Provide the [x, y] coordinate of the cell's center where the given text is located.  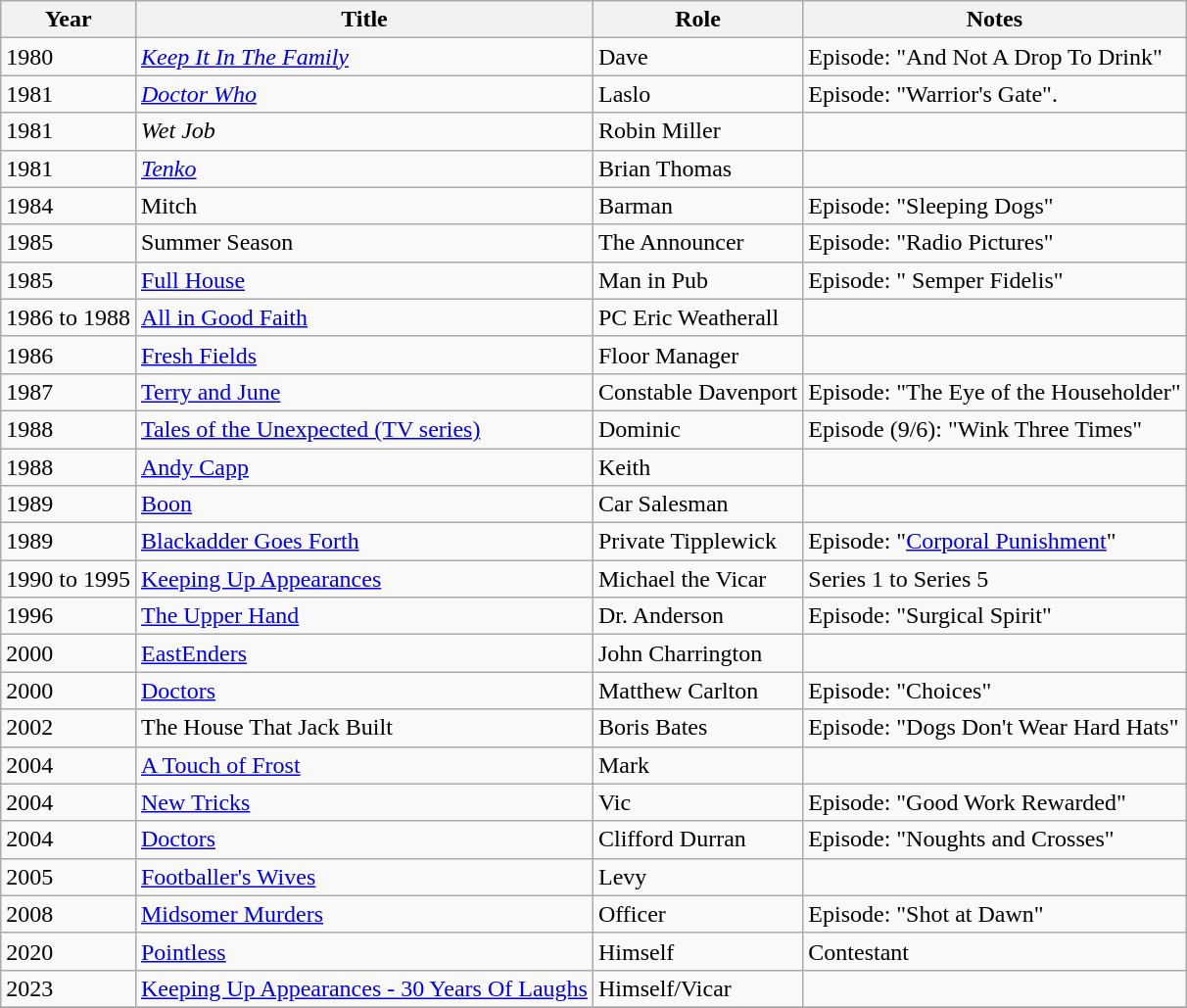
The Upper Hand [364, 616]
Boon [364, 504]
Tales of the Unexpected (TV series) [364, 429]
The House That Jack Built [364, 728]
Episode: "Sleeping Dogs" [995, 206]
John Charrington [697, 653]
All in Good Faith [364, 317]
2020 [69, 951]
Constable Davenport [697, 392]
Vic [697, 802]
1986 to 1988 [69, 317]
Keeping Up Appearances [364, 579]
Fresh Fields [364, 355]
1987 [69, 392]
2005 [69, 877]
Barman [697, 206]
1986 [69, 355]
Doctor Who [364, 94]
Laslo [697, 94]
Year [69, 20]
Episode: "Good Work Rewarded" [995, 802]
1980 [69, 57]
Notes [995, 20]
Man in Pub [697, 280]
Michael the Vicar [697, 579]
The Announcer [697, 243]
Episode: "The Eye of the Householder" [995, 392]
Episode (9/6): "Wink Three Times" [995, 429]
Dominic [697, 429]
Role [697, 20]
Series 1 to Series 5 [995, 579]
EastEnders [364, 653]
Episode: "Shot at Dawn" [995, 914]
Episode: "Noughts and Crosses" [995, 840]
Episode: "Warrior's Gate". [995, 94]
Boris Bates [697, 728]
Summer Season [364, 243]
Episode: " Semper Fidelis" [995, 280]
Full House [364, 280]
Car Salesman [697, 504]
2002 [69, 728]
Private Tipplewick [697, 542]
Levy [697, 877]
Robin Miller [697, 131]
Episode: "Dogs Don't Wear Hard Hats" [995, 728]
Blackadder Goes Forth [364, 542]
2023 [69, 988]
Himself [697, 951]
Terry and June [364, 392]
Keeping Up Appearances - 30 Years Of Laughs [364, 988]
Dave [697, 57]
Midsomer Murders [364, 914]
Mitch [364, 206]
Wet Job [364, 131]
Clifford Durran [697, 840]
Episode: "Corporal Punishment" [995, 542]
Keep It In The Family [364, 57]
Pointless [364, 951]
Episode: "Radio Pictures" [995, 243]
Footballer's Wives [364, 877]
Floor Manager [697, 355]
1996 [69, 616]
Contestant [995, 951]
Matthew Carlton [697, 691]
Himself/Vicar [697, 988]
A Touch of Frost [364, 765]
PC Eric Weatherall [697, 317]
Mark [697, 765]
Dr. Anderson [697, 616]
Keith [697, 467]
Episode: "Surgical Spirit" [995, 616]
1990 to 1995 [69, 579]
2008 [69, 914]
Officer [697, 914]
1984 [69, 206]
Brian Thomas [697, 168]
Andy Capp [364, 467]
Tenko [364, 168]
Episode: "And Not A Drop To Drink" [995, 57]
New Tricks [364, 802]
Episode: "Choices" [995, 691]
Title [364, 20]
